Output the [X, Y] coordinate of the center of the cell containing the given text.  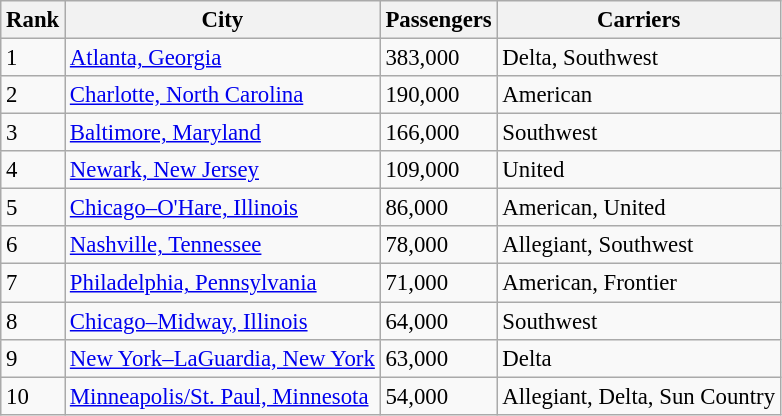
10 [33, 396]
Passengers [438, 20]
City [223, 20]
4 [33, 170]
86,000 [438, 208]
5 [33, 208]
Chicago–O'Hare, Illinois [223, 208]
New York–LaGuardia, New York [223, 358]
Newark, New Jersey [223, 170]
Carriers [638, 20]
Allegiant, Delta, Sun Country [638, 396]
Chicago–Midway, Illinois [223, 321]
Philadelphia, Pennsylvania [223, 283]
63,000 [438, 358]
Minneapolis/St. Paul, Minnesota [223, 396]
190,000 [438, 95]
54,000 [438, 396]
7 [33, 283]
1 [33, 58]
3 [33, 133]
United [638, 170]
109,000 [438, 170]
9 [33, 358]
64,000 [438, 321]
American, United [638, 208]
383,000 [438, 58]
8 [33, 321]
Rank [33, 20]
2 [33, 95]
6 [33, 245]
Charlotte, North Carolina [223, 95]
Baltimore, Maryland [223, 133]
American [638, 95]
Delta, Southwest [638, 58]
American, Frontier [638, 283]
78,000 [438, 245]
Atlanta, Georgia [223, 58]
166,000 [438, 133]
Nashville, Tennessee [223, 245]
71,000 [438, 283]
Allegiant, Southwest [638, 245]
Delta [638, 358]
